Pinpoint the cell where the given text exists, returning its (X, Y) midpoint coordinate. 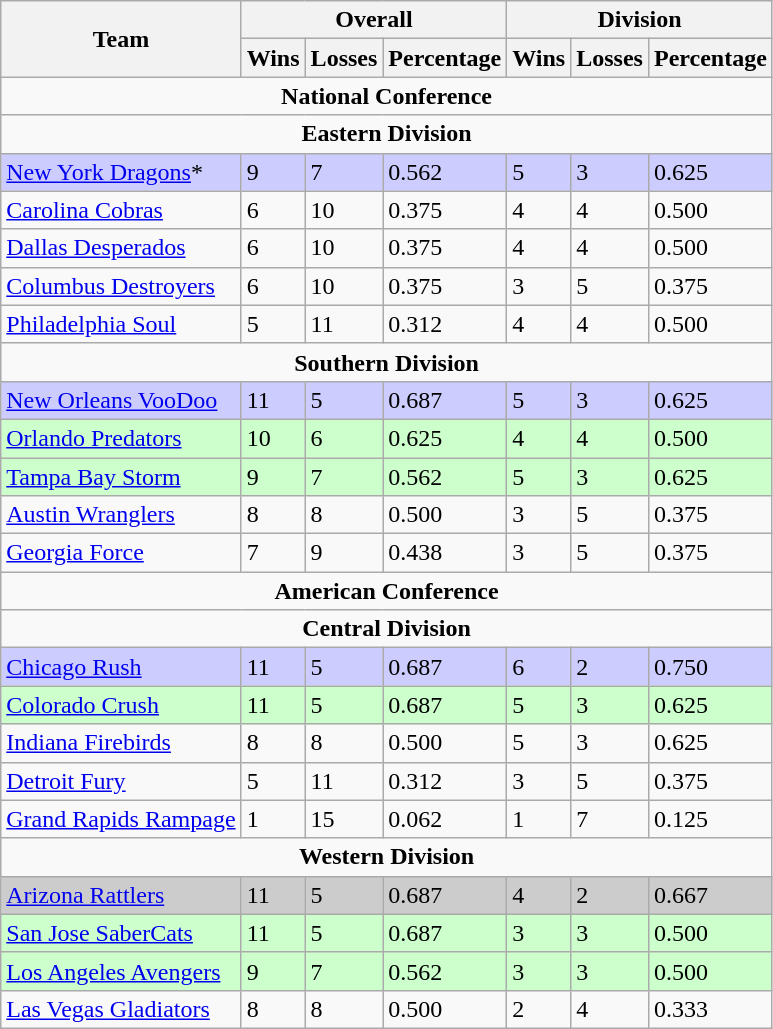
Georgia Force (121, 553)
Los Angeles Avengers (121, 971)
Carolina Cobras (121, 210)
Chicago Rush (121, 667)
Arizona Rattlers (121, 895)
New Orleans VooDoo (121, 400)
0.438 (445, 553)
Tampa Bay Storm (121, 477)
0.333 (710, 1009)
Western Division (387, 857)
Central Division (387, 629)
0.125 (710, 819)
San Jose SaberCats (121, 933)
15 (344, 819)
0.667 (710, 895)
Orlando Predators (121, 438)
Grand Rapids Rampage (121, 819)
Division (640, 20)
National Conference (387, 96)
Southern Division (387, 362)
Colorado Crush (121, 705)
Indiana Firebirds (121, 743)
Las Vegas Gladiators (121, 1009)
Columbus Destroyers (121, 286)
Eastern Division (387, 134)
New York Dragons* (121, 172)
Detroit Fury (121, 781)
Team (121, 39)
0.750 (710, 667)
American Conference (387, 591)
Philadelphia Soul (121, 324)
Overall (374, 20)
0.062 (445, 819)
Dallas Desperados (121, 248)
Austin Wranglers (121, 515)
